Determine the (X, Y) coordinate at the center of the cell enclosing the given text.  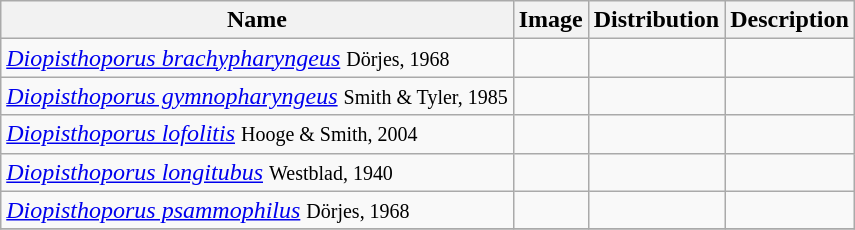
Description (790, 20)
Diopisthoporus lofolitis Hooge & Smith, 2004 (257, 134)
Diopisthoporus longitubus Westblad, 1940 (257, 172)
Image (550, 20)
Distribution (656, 20)
Diopisthoporus psammophilus Dörjes, 1968 (257, 210)
Diopisthoporus brachypharyngeus Dörjes, 1968 (257, 58)
Name (257, 20)
Diopisthoporus gymnopharyngeus Smith & Tyler, 1985 (257, 96)
